Identify which cell holds the provided text, then report its [X, Y] central coordinate. 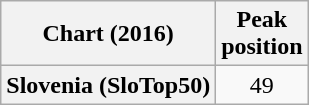
Slovenia (SloTop50) [108, 85]
Peak position [262, 34]
Chart (2016) [108, 34]
49 [262, 85]
